Find where the given text appears and provide that cell's center as (x, y) coordinate. 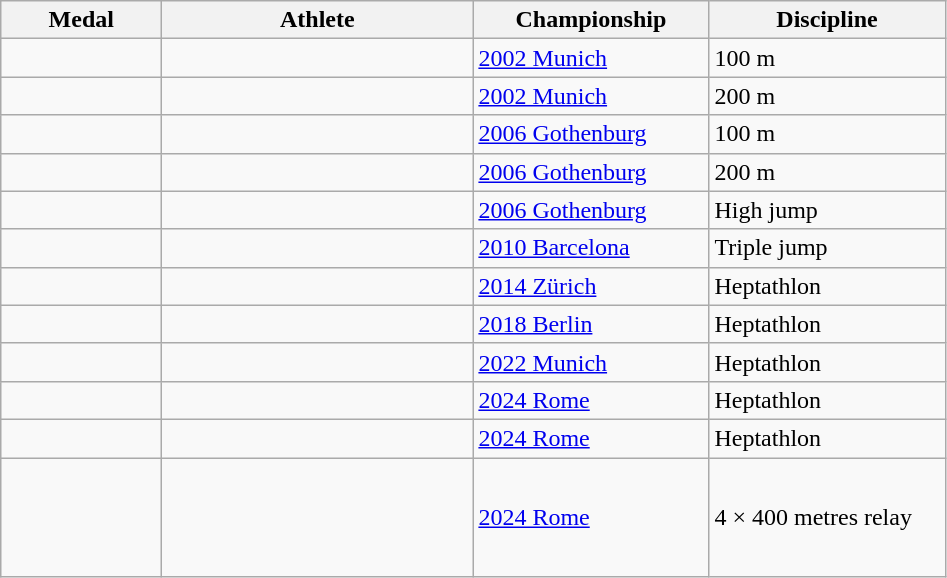
High jump (827, 210)
Triple jump (827, 248)
2022 Munich (591, 362)
2010 Barcelona (591, 248)
Championship (591, 20)
Discipline (827, 20)
Medal (82, 20)
Athlete (318, 20)
4 × 400 metres relay (827, 518)
2018 Berlin (591, 324)
2014 Zürich (591, 286)
